Find where the given text appears and provide that cell's center as [X, Y] coordinate. 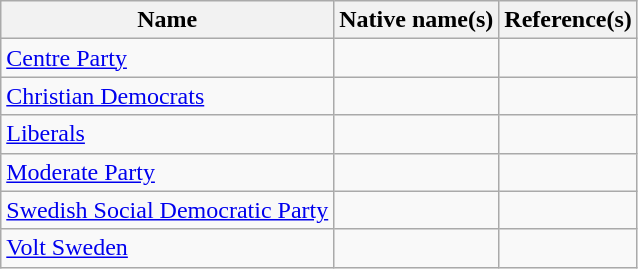
Liberals [168, 134]
Reference(s) [568, 20]
Name [168, 20]
Swedish Social Democratic Party [168, 210]
Christian Democrats [168, 96]
Centre Party [168, 58]
Moderate Party [168, 172]
Volt Sweden [168, 248]
Native name(s) [416, 20]
